For the text-containing cell, return its midpoint in (X, Y) coordinate format. 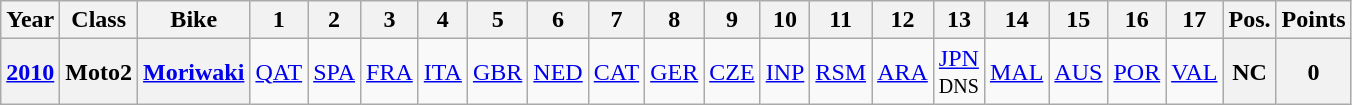
13 (958, 20)
Pos. (1250, 20)
NED (558, 72)
GBR (497, 72)
VAL (1194, 72)
Bike (194, 20)
CAT (616, 72)
ARA (903, 72)
14 (1016, 20)
RSM (841, 72)
QAT (279, 72)
Moto2 (99, 72)
INP (785, 72)
Year (30, 20)
NC (1250, 72)
5 (497, 20)
FRA (390, 72)
GER (674, 72)
2010 (30, 72)
1 (279, 20)
4 (442, 20)
8 (674, 20)
12 (903, 20)
9 (732, 20)
SPA (334, 72)
10 (785, 20)
17 (1194, 20)
16 (1137, 20)
15 (1078, 20)
Class (99, 20)
11 (841, 20)
7 (616, 20)
JPNDNS (958, 72)
ITA (442, 72)
Moriwaki (194, 72)
6 (558, 20)
2 (334, 20)
3 (390, 20)
MAL (1016, 72)
0 (1314, 72)
POR (1137, 72)
CZE (732, 72)
Points (1314, 20)
AUS (1078, 72)
